Capture the cell that displays the provided text and extract its [x, y] central coordinate. 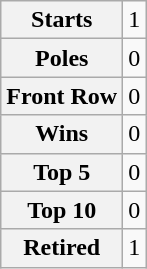
Top 5 [62, 172]
Top 10 [62, 210]
Poles [62, 58]
Wins [62, 134]
Retired [62, 248]
Front Row [62, 96]
Starts [62, 20]
